Capture the cell that displays the provided text and extract its [X, Y] central coordinate. 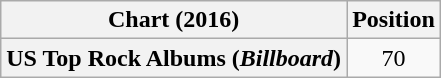
US Top Rock Albums (Billboard) [174, 58]
Position [394, 20]
Chart (2016) [174, 20]
70 [394, 58]
